Capture the cell that displays the provided text and extract its (x, y) central coordinate. 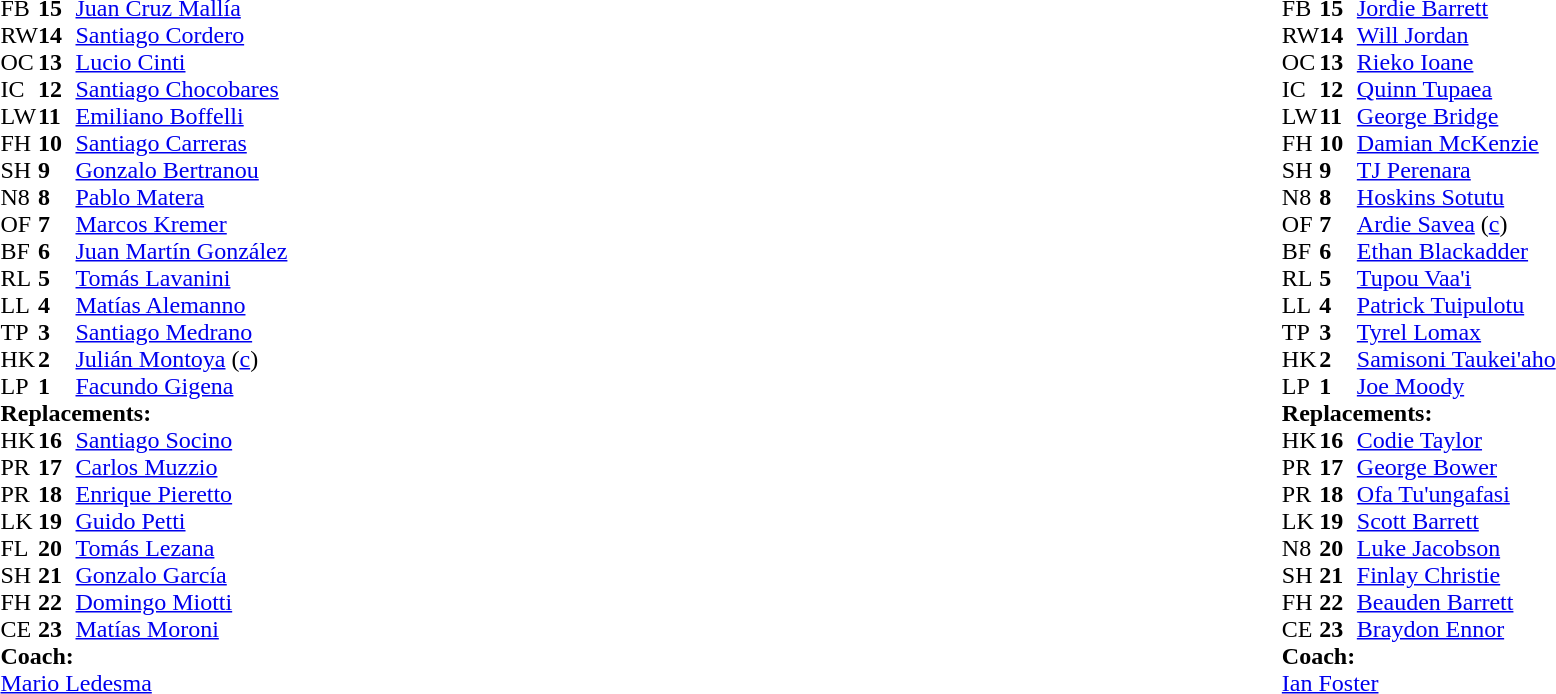
TJ Perenara (1456, 170)
Tomás Lavanini (182, 278)
Tyrel Lomax (1456, 332)
Santiago Socino (182, 440)
Beauden Barrett (1456, 602)
Joe Moody (1456, 386)
Damian McKenzie (1456, 144)
Santiago Chocobares (182, 90)
Rieko Ioane (1456, 62)
Braydon Ennor (1456, 630)
Matías Moroni (182, 630)
Tupou Vaa'i (1456, 278)
George Bower (1456, 468)
Pablo Matera (182, 198)
Domingo Miotti (182, 602)
Patrick Tuipulotu (1456, 306)
Matías Alemanno (182, 306)
Quinn Tupaea (1456, 90)
Codie Taylor (1456, 440)
Guido Petti (182, 522)
Emiliano Boffelli (182, 116)
Ofa Tu'ungafasi (1456, 494)
Santiago Cordero (182, 36)
Hoskins Sotutu (1456, 198)
Ethan Blackadder (1456, 252)
Santiago Medrano (182, 332)
Facundo Gigena (182, 386)
Scott Barrett (1456, 522)
Samisoni Taukei'aho (1456, 360)
George Bridge (1456, 116)
Will Jordan (1456, 36)
Gonzalo García (182, 576)
Gonzalo Bertranou (182, 170)
Enrique Pieretto (182, 494)
Tomás Lezana (182, 548)
Luke Jacobson (1456, 548)
Julián Montoya (c) (182, 360)
Marcos Kremer (182, 224)
Lucio Cinti (182, 62)
Juan Martín González (182, 252)
Finlay Christie (1456, 576)
Santiago Carreras (182, 144)
Carlos Muzzio (182, 468)
FL (19, 548)
Ardie Savea (c) (1456, 224)
